Search for the cell housing the specified text and yield its (x, y) center coordinate. 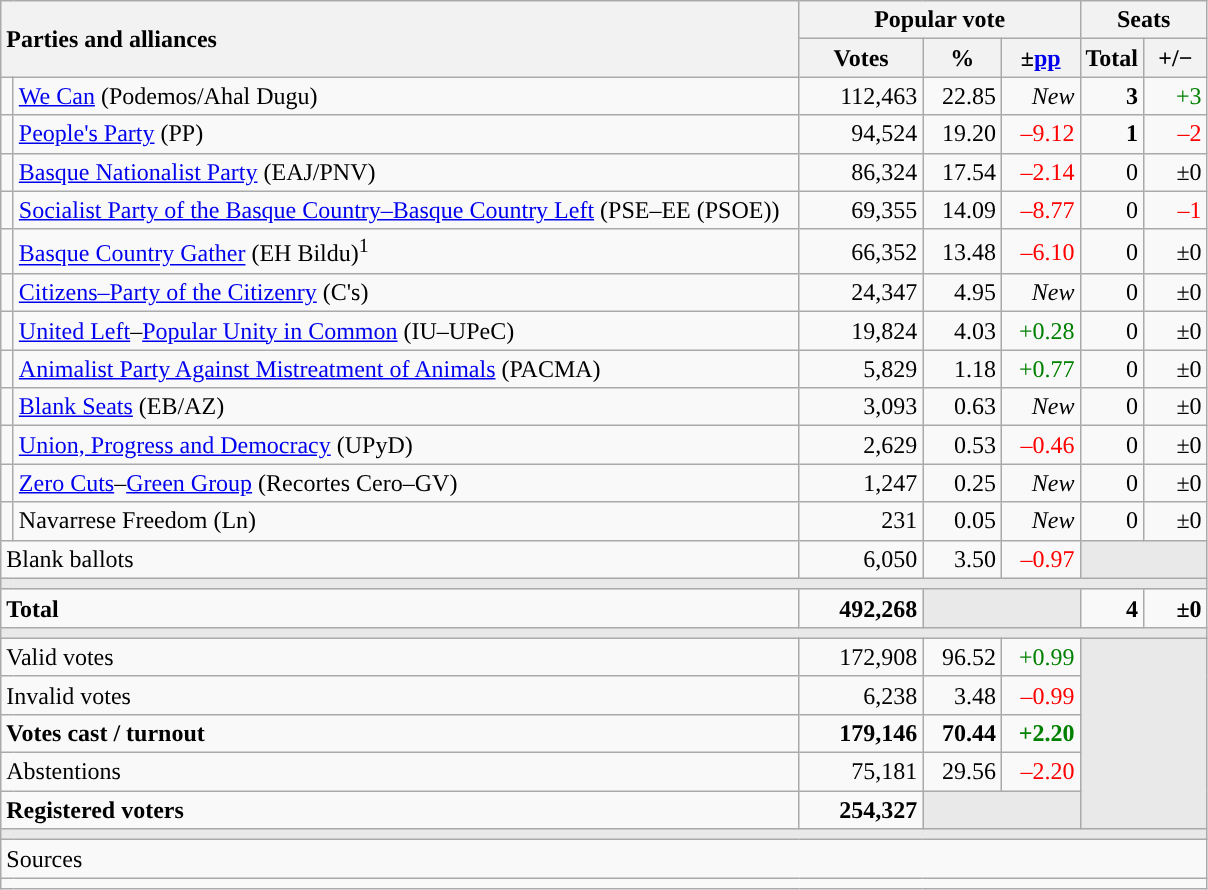
Registered voters (400, 810)
4.03 (962, 331)
Votes (861, 58)
Union, Progress and Democracy (UPyD) (406, 445)
19,824 (861, 331)
3.50 (962, 559)
Sources (604, 859)
19.20 (962, 134)
+0.28 (1040, 331)
Invalid votes (400, 695)
+0.77 (1040, 369)
Blank Seats (EB/AZ) (406, 407)
1,247 (861, 483)
179,146 (861, 733)
70.44 (962, 733)
–2 (1176, 134)
29.56 (962, 772)
Parties and alliances (400, 39)
Valid votes (400, 657)
4.95 (962, 293)
+2.20 (1040, 733)
13.48 (962, 252)
5,829 (861, 369)
6,050 (861, 559)
Citizens–Party of the Citizenry (C's) (406, 293)
Animalist Party Against Mistreatment of Animals (PACMA) (406, 369)
Abstentions (400, 772)
–8.77 (1040, 210)
–0.99 (1040, 695)
United Left–Popular Unity in Common (IU–UPeC) (406, 331)
–6.10 (1040, 252)
0.63 (962, 407)
Seats (1144, 20)
3 (1112, 96)
69,355 (861, 210)
–9.12 (1040, 134)
–0.46 (1040, 445)
3.48 (962, 695)
Popular vote (940, 20)
+/− (1176, 58)
75,181 (861, 772)
254,327 (861, 810)
–0.97 (1040, 559)
231 (861, 521)
17.54 (962, 172)
We Can (Podemos/Ahal Dugu) (406, 96)
14.09 (962, 210)
–2.14 (1040, 172)
1 (1112, 134)
96.52 (962, 657)
172,908 (861, 657)
0.25 (962, 483)
Zero Cuts–Green Group (Recortes Cero–GV) (406, 483)
Votes cast / turnout (400, 733)
112,463 (861, 96)
0.53 (962, 445)
24,347 (861, 293)
People's Party (PP) (406, 134)
66,352 (861, 252)
+0.99 (1040, 657)
Socialist Party of the Basque Country–Basque Country Left (PSE–EE (PSOE)) (406, 210)
3,093 (861, 407)
% (962, 58)
22.85 (962, 96)
Blank ballots (400, 559)
94,524 (861, 134)
0.05 (962, 521)
2,629 (861, 445)
6,238 (861, 695)
Basque Country Gather (EH Bildu)1 (406, 252)
492,268 (861, 608)
4 (1112, 608)
1.18 (962, 369)
+3 (1176, 96)
86,324 (861, 172)
–2.20 (1040, 772)
Navarrese Freedom (Ln) (406, 521)
–1 (1176, 210)
Basque Nationalist Party (EAJ/PNV) (406, 172)
±pp (1040, 58)
